Identify which cell holds the provided text, then report its (x, y) central coordinate. 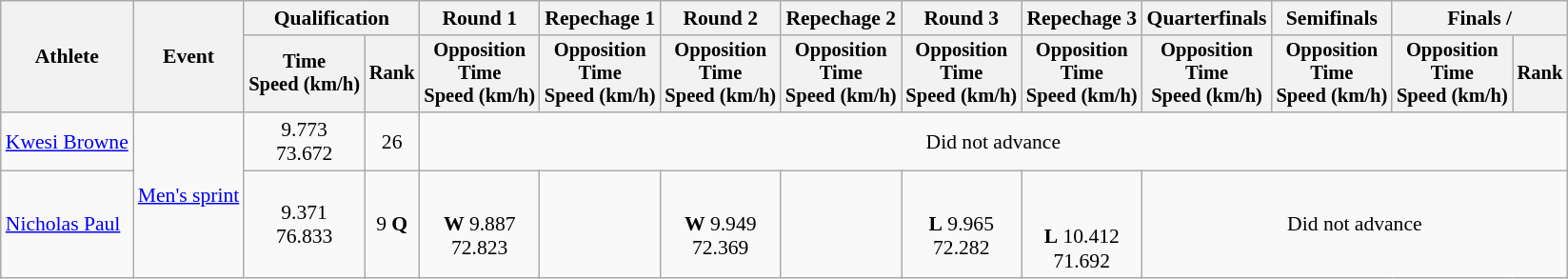
Athlete (67, 57)
Repechage 2 (842, 18)
Nicholas Paul (67, 225)
Round 3 (962, 18)
L 10.41271.692 (1082, 225)
W 9.88772.823 (480, 225)
Quarterfinals (1207, 18)
TimeSpeed (km/h) (305, 74)
Round 1 (480, 18)
Repechage 3 (1082, 18)
W 9.94972.369 (720, 225)
Semifinals (1333, 18)
Kwesi Browne (67, 141)
Event (189, 57)
Men's sprint (189, 194)
9.77373.672 (305, 141)
L 9.96572.282 (962, 225)
Finals / (1479, 18)
Qualification (331, 18)
26 (392, 141)
9.37176.833 (305, 225)
Repechage 1 (600, 18)
Round 2 (720, 18)
9 Q (392, 225)
